Find where the given text appears and provide that cell's center as [X, Y] coordinate. 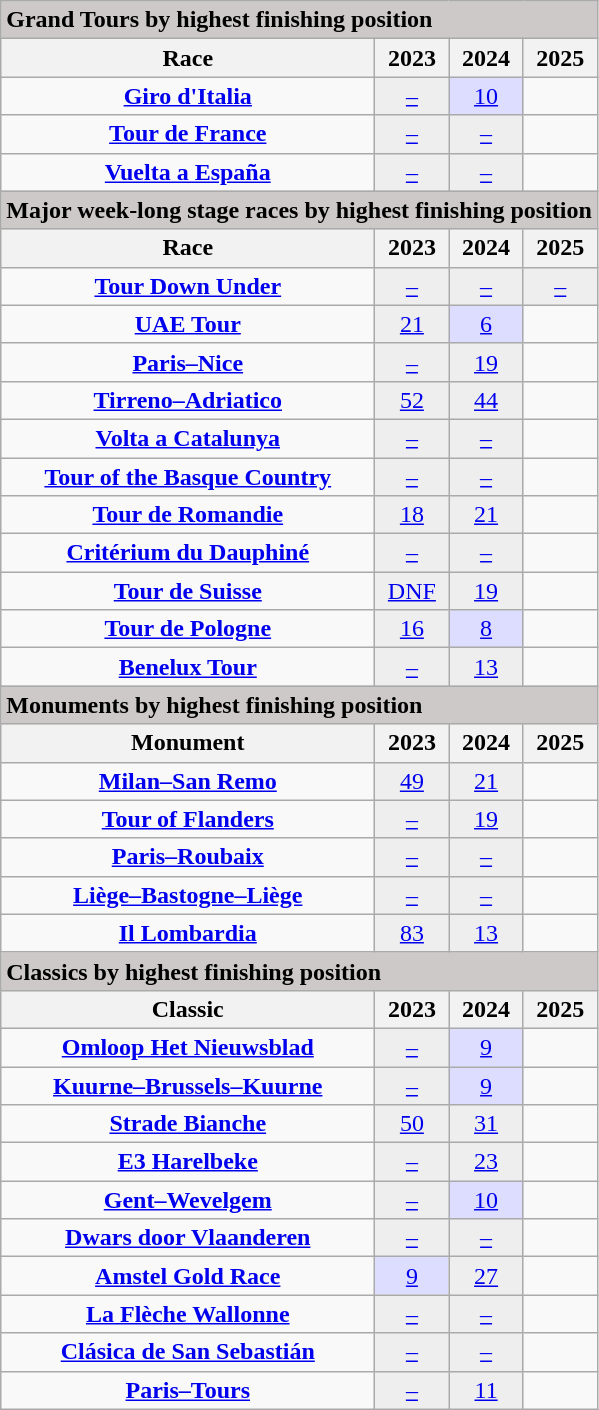
Tour of the Basque Country [188, 477]
E3 Harelbeke [188, 1162]
Classic [188, 1009]
Paris–Nice [188, 362]
31 [486, 1124]
Liège–Bastogne–Liège [188, 895]
Tirreno–Adriatico [188, 400]
Clásica de San Sebastián [188, 1352]
Gent–Wevelgem [188, 1200]
Dwars door Vlaanderen [188, 1238]
Benelux Tour [188, 667]
La Flèche Wallonne [188, 1314]
Tour de France [188, 134]
44 [486, 400]
52 [412, 400]
Major week-long stage races by highest finishing position [300, 210]
16 [412, 629]
Monument [188, 743]
Tour de Pologne [188, 629]
18 [412, 515]
Omloop Het Nieuwsblad [188, 1047]
DNF [412, 591]
83 [412, 933]
Volta a Catalunya [188, 438]
Kuurne–Brussels–Kuurne [188, 1085]
Tour of Flanders [188, 819]
11 [486, 1390]
Grand Tours by highest finishing position [300, 20]
Tour de Romandie [188, 515]
UAE Tour [188, 324]
Tour de Suisse [188, 591]
Paris–Roubaix [188, 857]
8 [486, 629]
Il Lombardia [188, 933]
Vuelta a España [188, 172]
49 [412, 781]
50 [412, 1124]
23 [486, 1162]
Tour Down Under [188, 286]
Monuments by highest finishing position [300, 705]
Paris–Tours [188, 1390]
Milan–San Remo [188, 781]
6 [486, 324]
Classics by highest finishing position [300, 971]
27 [486, 1276]
Critérium du Dauphiné [188, 553]
Strade Bianche [188, 1124]
Giro d'Italia [188, 96]
Amstel Gold Race [188, 1276]
